Output the (x, y) coordinate of the center of the cell containing the given text.  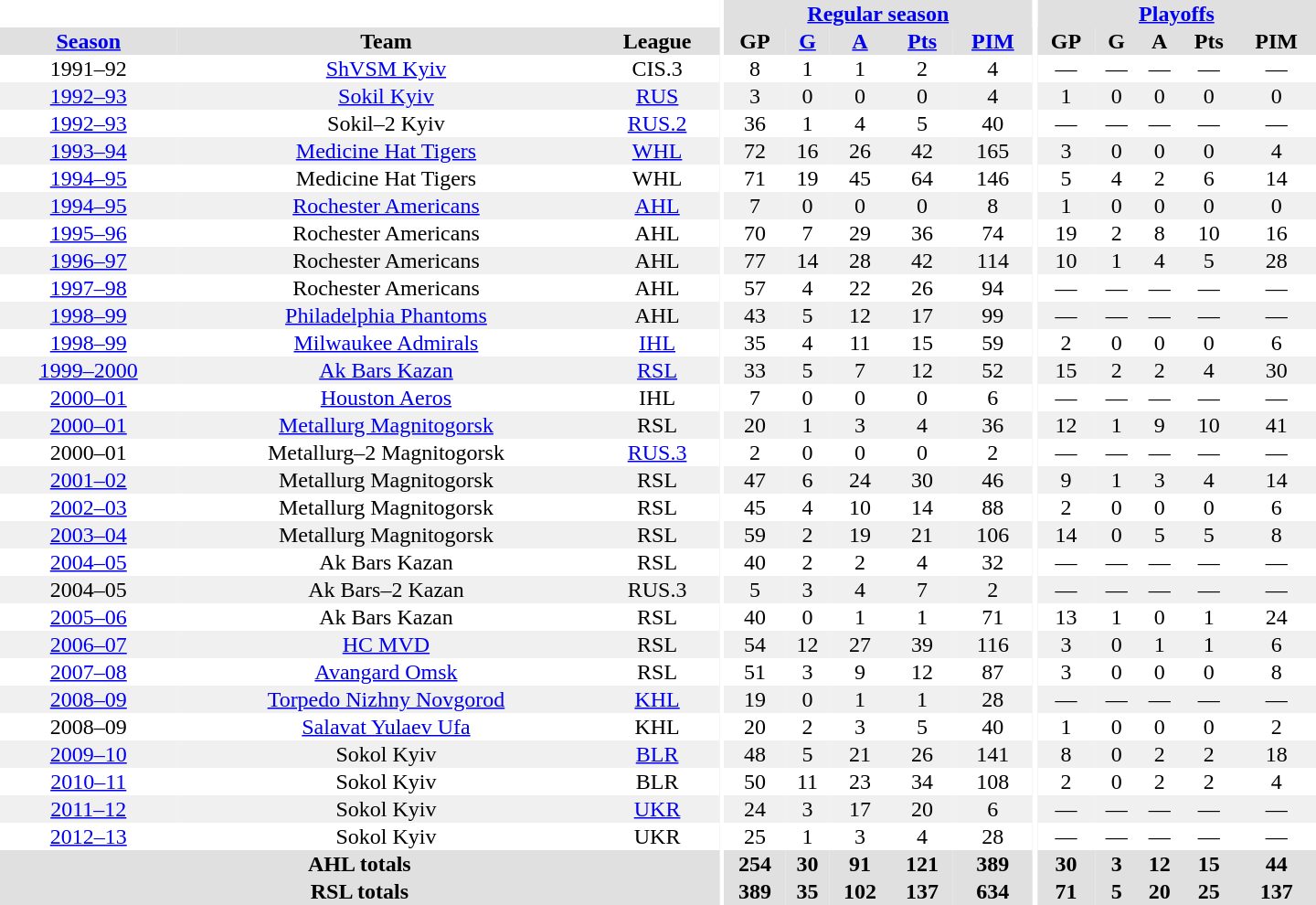
51 (755, 672)
Regular season (878, 14)
44 (1276, 864)
1999–2000 (89, 370)
Salavat Yulaev Ufa (387, 727)
146 (992, 178)
254 (755, 864)
Sokil Kyiv (387, 96)
46 (992, 480)
ShVSM Kyiv (387, 69)
RUS.2 (656, 123)
Team (387, 41)
Philadelphia Phantoms (387, 315)
106 (992, 535)
34 (922, 782)
Sokil–2 Kyiv (387, 123)
Metallurg–2 Magnitogorsk (387, 452)
27 (860, 644)
102 (860, 891)
22 (860, 288)
23 (860, 782)
91 (860, 864)
634 (992, 891)
2003–04 (89, 535)
RSL totals (360, 891)
43 (755, 315)
54 (755, 644)
Season (89, 41)
1995–96 (89, 233)
1996–97 (89, 261)
47 (755, 480)
2005–06 (89, 617)
88 (992, 507)
CIS.3 (656, 69)
87 (992, 672)
2011–12 (89, 809)
2001–02 (89, 480)
League (656, 41)
Avangard Omsk (387, 672)
57 (755, 288)
74 (992, 233)
99 (992, 315)
116 (992, 644)
13 (1066, 617)
1991–92 (89, 69)
1997–98 (89, 288)
141 (992, 754)
94 (992, 288)
18 (1276, 754)
72 (755, 151)
Milwaukee Admirals (387, 343)
2009–10 (89, 754)
HC MVD (387, 644)
52 (992, 370)
2007–08 (89, 672)
Houston Aeros (387, 398)
29 (860, 233)
1993–94 (89, 151)
121 (922, 864)
2002–03 (89, 507)
70 (755, 233)
114 (992, 261)
41 (1276, 425)
AHL totals (360, 864)
39 (922, 644)
2006–07 (89, 644)
165 (992, 151)
33 (755, 370)
50 (755, 782)
48 (755, 754)
Ak Bars–2 Kazan (387, 590)
2010–11 (89, 782)
77 (755, 261)
2012–13 (89, 836)
32 (992, 562)
Torpedo Nizhny Novgorod (387, 699)
RUS (656, 96)
108 (992, 782)
64 (922, 178)
Playoffs (1177, 14)
